Output the (x, y) coordinate of the center of the cell containing the given text.  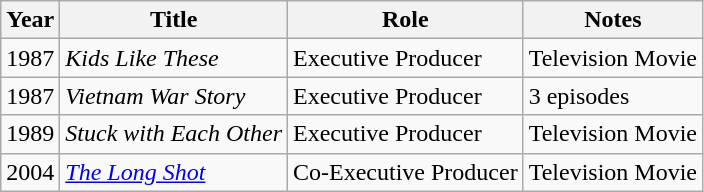
Stuck with Each Other (174, 134)
Notes (612, 20)
3 episodes (612, 96)
Kids Like These (174, 58)
2004 (30, 172)
Year (30, 20)
1989 (30, 134)
The Long Shot (174, 172)
Vietnam War Story (174, 96)
Title (174, 20)
Co-Executive Producer (406, 172)
Role (406, 20)
